From the cell containing the given text, extract its center point as (x, y) coordinate. 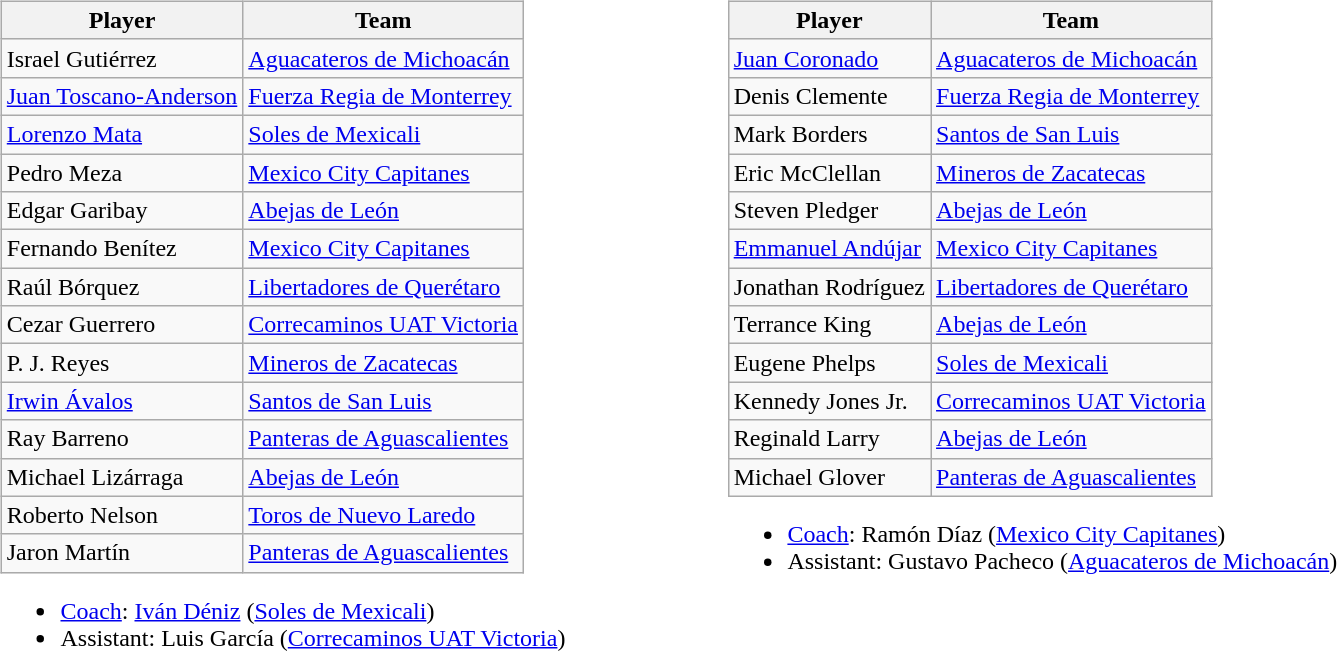
Fernando Benítez (122, 249)
Juan Toscano-Anderson (122, 96)
Mark Borders (829, 134)
Irwin Ávalos (122, 401)
Israel Gutiérrez (122, 58)
Eric McClellan (829, 173)
Emmanuel Andújar (829, 249)
Denis Clemente (829, 96)
P. J. Reyes (122, 363)
Roberto Nelson (122, 515)
Steven Pledger (829, 211)
Michael Glover (829, 477)
Lorenzo Mata (122, 134)
Raúl Bórquez (122, 287)
Reginald Larry (829, 439)
Cezar Guerrero (122, 325)
Toros de Nuevo Laredo (384, 515)
Juan Coronado (829, 58)
Pedro Meza (122, 173)
Jaron Martín (122, 553)
Edgar Garibay (122, 211)
Kennedy Jones Jr. (829, 401)
Terrance King (829, 325)
Ray Barreno (122, 439)
Eugene Phelps (829, 363)
Michael Lizárraga (122, 477)
Jonathan Rodríguez (829, 287)
